Output the (X, Y) coordinate of the center of the cell containing the given text.  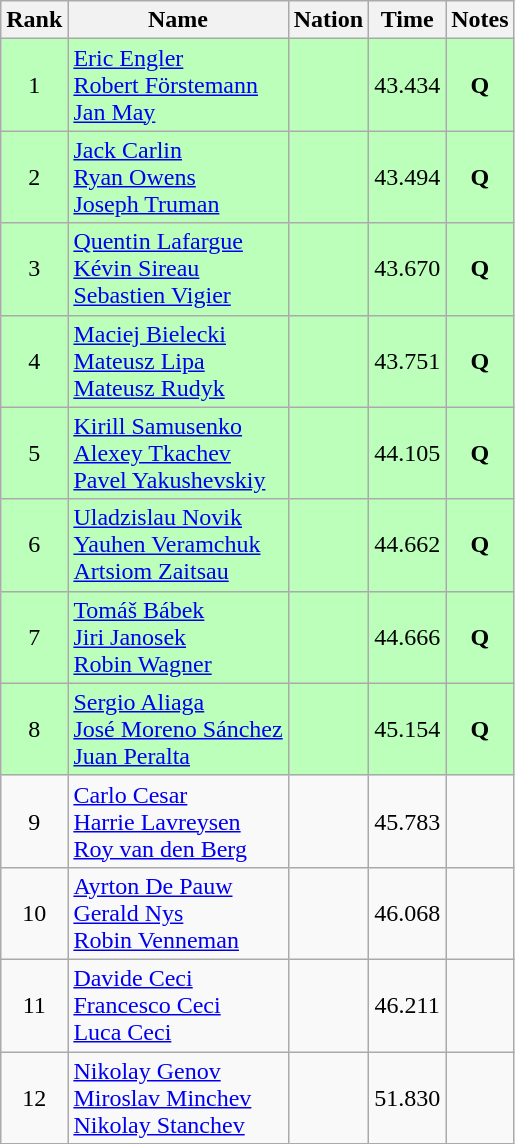
Eric EnglerRobert FörstemannJan May (178, 85)
46.211 (408, 1005)
43.434 (408, 85)
45.783 (408, 821)
44.666 (408, 637)
Nikolay GenovMiroslav MinchevNikolay Stanchev (178, 1098)
7 (34, 637)
Tomáš BábekJiri JanosekRobin Wagner (178, 637)
2 (34, 177)
1 (34, 85)
46.068 (408, 913)
43.670 (408, 269)
Maciej BieleckiMateusz LipaMateusz Rudyk (178, 361)
Uladzislau NovikYauhen VeramchukArtsiom Zaitsau (178, 545)
Ayrton De PauwGerald NysRobin Venneman (178, 913)
Quentin LafargueKévin SireauSebastien Vigier (178, 269)
Rank (34, 20)
Jack CarlinRyan OwensJoseph Truman (178, 177)
43.751 (408, 361)
9 (34, 821)
43.494 (408, 177)
3 (34, 269)
44.105 (408, 453)
5 (34, 453)
8 (34, 729)
11 (34, 1005)
44.662 (408, 545)
Notes (480, 20)
4 (34, 361)
Sergio AliagaJosé Moreno SánchezJuan Peralta (178, 729)
Davide CeciFrancesco CeciLuca Ceci (178, 1005)
Time (408, 20)
Nation (328, 20)
51.830 (408, 1098)
12 (34, 1098)
Name (178, 20)
6 (34, 545)
45.154 (408, 729)
Carlo CesarHarrie LavreysenRoy van den Berg (178, 821)
10 (34, 913)
Kirill SamusenkoAlexey TkachevPavel Yakushevskiy (178, 453)
